Extract the [x, y] coordinate from the center of the cell holding the provided text.  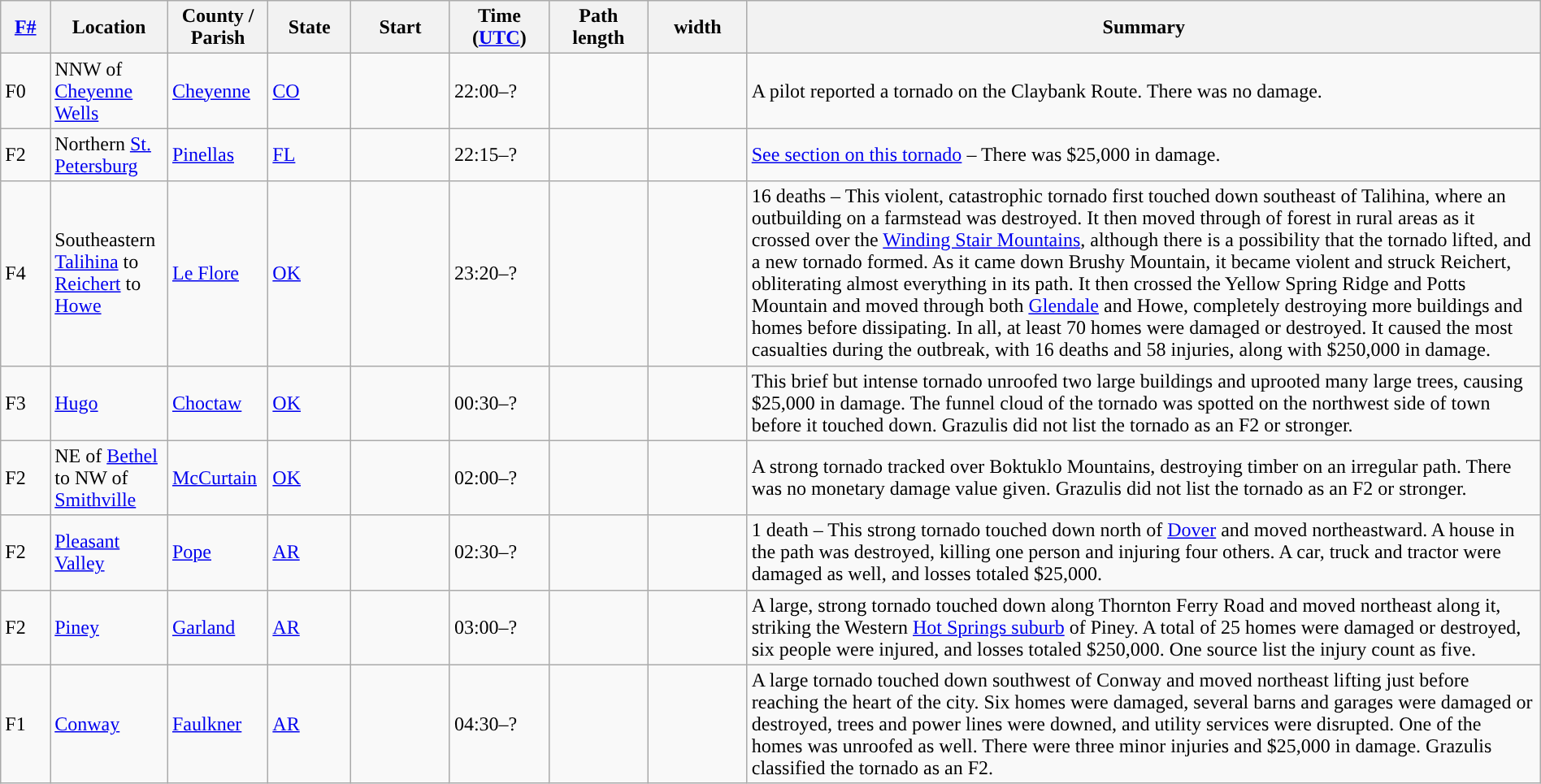
Southeastern Talihina to Reichert to Howe [109, 273]
23:20–? [499, 273]
Le Flore [218, 273]
NNW of Cheyenne Wells [109, 91]
00:30–? [499, 403]
See section on this tornado – There was $25,000 in damage. [1144, 154]
Path length [598, 28]
County / Parish [218, 28]
F0 [26, 91]
02:30–? [499, 552]
02:00–? [499, 478]
FL [310, 154]
03:00–? [499, 627]
State [310, 28]
Location [109, 28]
Faulkner [218, 724]
Cheyenne [218, 91]
F1 [26, 724]
Hugo [109, 403]
22:15–? [499, 154]
Summary [1144, 28]
Garland [218, 627]
A pilot reported a tornado on the Claybank Route. There was no damage. [1144, 91]
Pope [218, 552]
Time (UTC) [499, 28]
Choctaw [218, 403]
F4 [26, 273]
Piney [109, 627]
Pleasant Valley [109, 552]
Pinellas [218, 154]
width [697, 28]
CO [310, 91]
Conway [109, 724]
22:00–? [499, 91]
Northern St. Petersburg [109, 154]
McCurtain [218, 478]
NE of Bethel to NW of Smithville [109, 478]
Start [400, 28]
F# [26, 28]
F3 [26, 403]
04:30–? [499, 724]
